Provide the (x, y) coordinate of the cell's center where the given text is located.  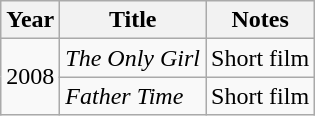
Father Time (133, 96)
Notes (260, 20)
Year (30, 20)
Title (133, 20)
2008 (30, 77)
The Only Girl (133, 58)
